From the cell containing the given text, extract its center point as (x, y) coordinate. 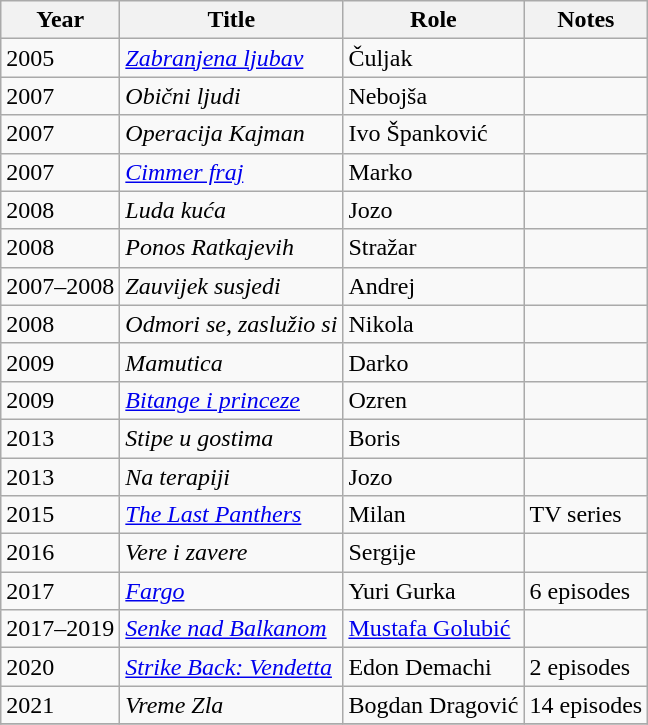
The Last Panthers (232, 515)
Vere i zavere (232, 553)
Vreme Zla (232, 705)
Mustafa Golubić (434, 629)
Year (60, 20)
Notes (586, 20)
Stražar (434, 248)
Na terapiji (232, 477)
2015 (60, 515)
Ponos Ratkajevih (232, 248)
Marko (434, 172)
2020 (60, 667)
2017–2019 (60, 629)
Fargo (232, 591)
Senke nad Balkanom (232, 629)
Bogdan Dragović (434, 705)
Ivo Španković (434, 134)
2017 (60, 591)
Mamutica (232, 362)
14 episodes (586, 705)
Nebojša (434, 96)
Boris (434, 438)
Yuri Gurka (434, 591)
Ozren (434, 400)
Odmori se, zaslužio si (232, 324)
Stipe u gostima (232, 438)
Cimmer fraj (232, 172)
Edon Demachi (434, 667)
2005 (60, 58)
Strike Back: Vendetta (232, 667)
Nikola (434, 324)
Zabranjena ljubav (232, 58)
Darko (434, 362)
2016 (60, 553)
Milan (434, 515)
Sergije (434, 553)
Obični ljudi (232, 96)
Role (434, 20)
Bitange i princeze (232, 400)
Andrej (434, 286)
TV series (586, 515)
2021 (60, 705)
Čuljak (434, 58)
6 episodes (586, 591)
2007–2008 (60, 286)
Luda kuća (232, 210)
Zauvijek susjedi (232, 286)
Operacija Kajman (232, 134)
Title (232, 20)
2 episodes (586, 667)
